Pinpoint the cell where the given text exists, returning its [x, y] midpoint coordinate. 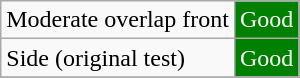
Side (original test) [118, 58]
Moderate overlap front [118, 20]
